Provide the [x, y] coordinate of the cell's center where the given text is located.  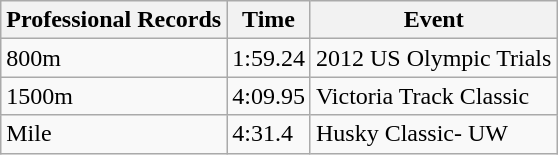
1:59.24 [269, 58]
Professional Records [114, 20]
1500m [114, 96]
Event [433, 20]
4:31.4 [269, 134]
Mile [114, 134]
800m [114, 58]
4:09.95 [269, 96]
Time [269, 20]
Victoria Track Classic [433, 96]
Husky Classic- UW [433, 134]
2012 US Olympic Trials [433, 58]
